Pinpoint the cell where the given text exists, returning its [X, Y] midpoint coordinate. 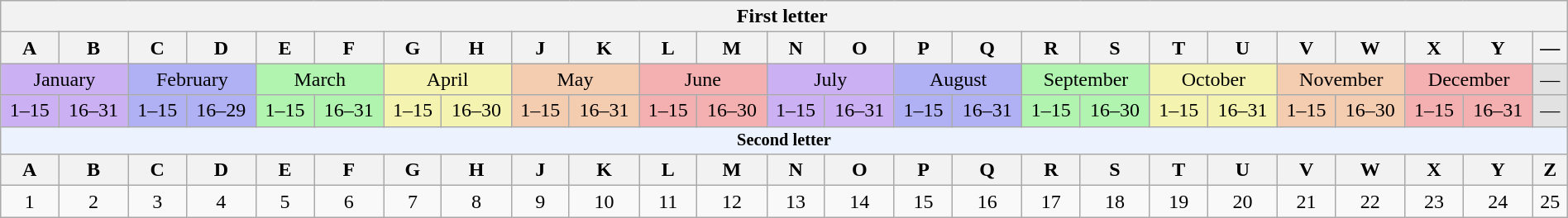
10 [604, 201]
25 [1550, 201]
7 [413, 201]
August [958, 79]
19 [1178, 201]
May [575, 79]
8 [476, 201]
16 [987, 201]
13 [796, 201]
24 [1498, 201]
First letter [784, 17]
11 [668, 201]
21 [1307, 201]
5 [285, 201]
22 [1370, 201]
July [830, 79]
9 [540, 201]
April [447, 79]
March [320, 79]
14 [859, 201]
6 [349, 201]
20 [1242, 201]
June [703, 79]
September [1086, 79]
16–29 [221, 111]
12 [732, 201]
18 [1115, 201]
3 [157, 201]
February [192, 79]
January [65, 79]
17 [1051, 201]
15 [923, 201]
Second letter [784, 140]
1 [30, 201]
October [1213, 79]
November [1341, 79]
December [1469, 79]
23 [1434, 201]
Z [1550, 170]
2 [93, 201]
4 [221, 201]
